Extract the [x, y] coordinate from the center of the cell holding the provided text.  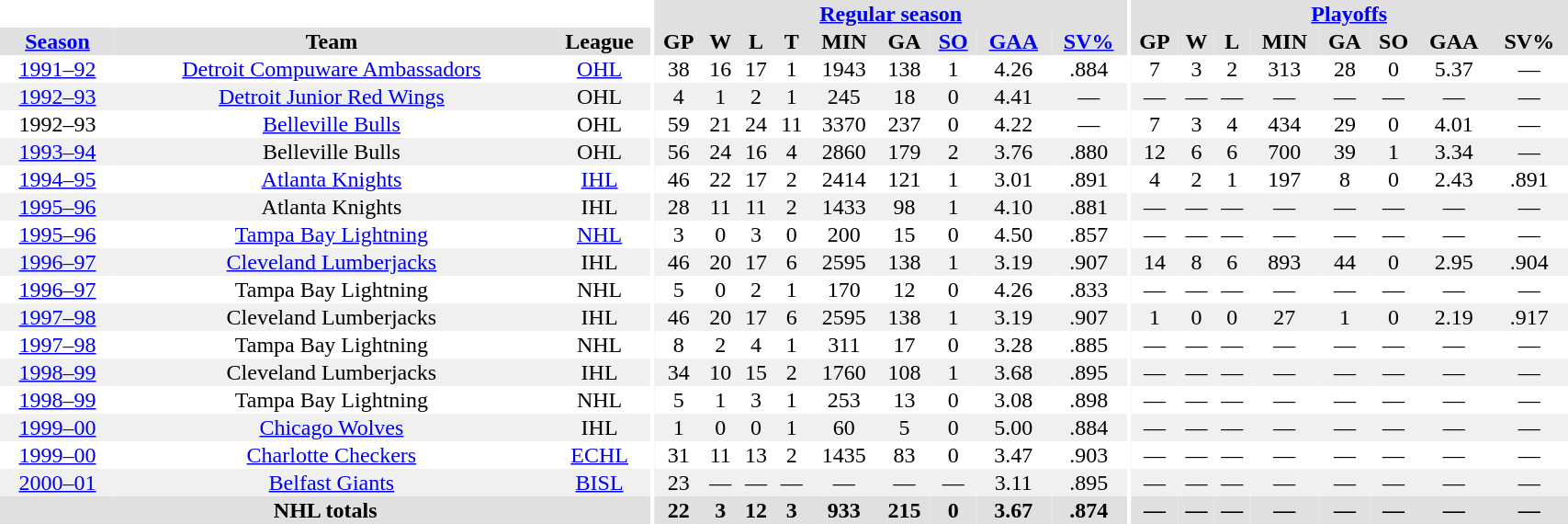
5.37 [1453, 69]
2000–01 [57, 483]
Charlotte Checkers [332, 455]
.857 [1089, 234]
98 [904, 207]
BISL [600, 483]
29 [1345, 124]
200 [843, 234]
59 [679, 124]
121 [904, 179]
3.68 [1014, 372]
434 [1284, 124]
108 [904, 372]
2414 [843, 179]
.903 [1089, 455]
4.22 [1014, 124]
.874 [1089, 510]
179 [904, 152]
4.50 [1014, 234]
31 [679, 455]
.881 [1089, 207]
League [600, 41]
1760 [843, 372]
56 [679, 152]
3.08 [1014, 400]
Detroit Junior Red Wings [332, 97]
.880 [1089, 152]
1435 [843, 455]
3.67 [1014, 510]
3.47 [1014, 455]
4.10 [1014, 207]
2.43 [1453, 179]
18 [904, 97]
5.00 [1014, 427]
NHL totals [325, 510]
Chicago Wolves [332, 427]
21 [720, 124]
Regular season [891, 14]
60 [843, 427]
2.19 [1453, 317]
1993–94 [57, 152]
.904 [1529, 262]
Season [57, 41]
4.01 [1453, 124]
4.41 [1014, 97]
Team [332, 41]
ECHL [600, 455]
Detroit Compuware Ambassadors [332, 69]
.833 [1089, 290]
1433 [843, 207]
14 [1155, 262]
.917 [1529, 317]
3.34 [1453, 152]
34 [679, 372]
3.11 [1014, 483]
215 [904, 510]
.885 [1089, 345]
3.01 [1014, 179]
313 [1284, 69]
3.28 [1014, 345]
Playoffs [1348, 14]
39 [1345, 152]
83 [904, 455]
253 [843, 400]
44 [1345, 262]
2860 [843, 152]
2.95 [1453, 262]
170 [843, 290]
933 [843, 510]
3370 [843, 124]
311 [843, 345]
10 [720, 372]
T [792, 41]
38 [679, 69]
27 [1284, 317]
3.76 [1014, 152]
Belfast Giants [332, 483]
.898 [1089, 400]
23 [679, 483]
237 [904, 124]
893 [1284, 262]
1991–92 [57, 69]
197 [1284, 179]
700 [1284, 152]
245 [843, 97]
1943 [843, 69]
1994–95 [57, 179]
